Return [x, y] of the center of cell containing provided text 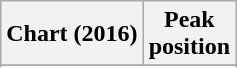
Chart (2016) [72, 34]
Peak position [189, 34]
